Scan for the cell matching the given text and deliver its [x, y] coordinate at center. 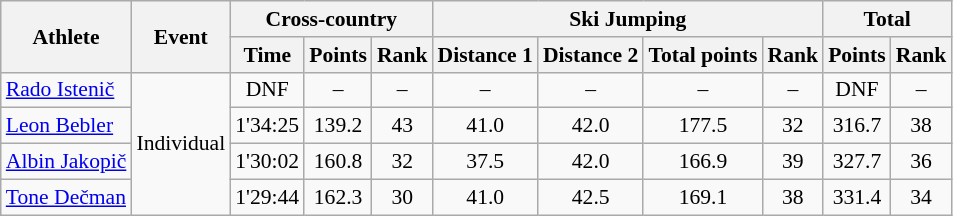
36 [922, 162]
Albin Jakopič [66, 162]
34 [922, 197]
Distance 1 [484, 55]
42.5 [590, 197]
39 [794, 162]
Ski Jumping [628, 19]
Total points [702, 55]
43 [402, 126]
166.9 [702, 162]
Leon Bebler [66, 126]
Distance 2 [590, 55]
Time [267, 55]
Individual [180, 143]
Tone Dečman [66, 197]
30 [402, 197]
Cross-country [331, 19]
Total [887, 19]
Rado Istenič [66, 90]
169.1 [702, 197]
327.7 [857, 162]
1'29:44 [267, 197]
177.5 [702, 126]
Athlete [66, 36]
316.7 [857, 126]
331.4 [857, 197]
1'30:02 [267, 162]
1'34:25 [267, 126]
162.3 [338, 197]
Event [180, 36]
139.2 [338, 126]
160.8 [338, 162]
37.5 [484, 162]
